Search for the cell housing the specified text and yield its (x, y) center coordinate. 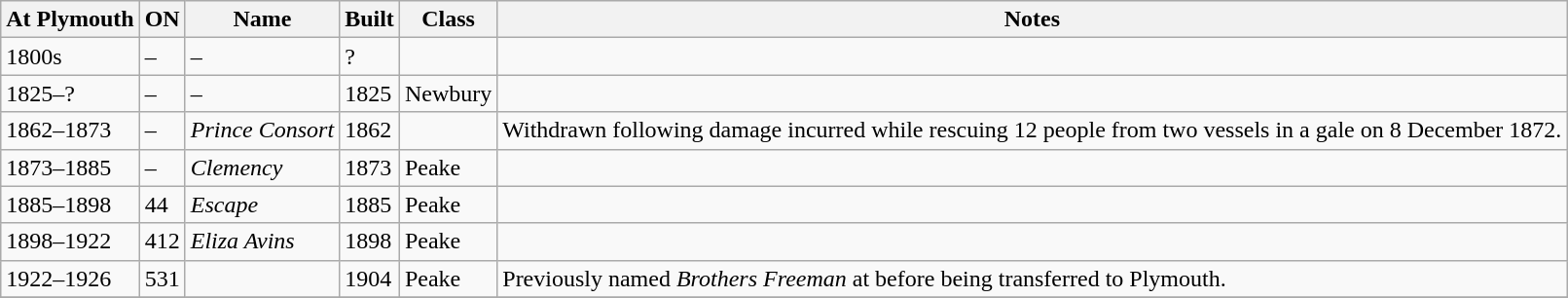
Previously named Brothers Freeman at before being transferred to Plymouth. (1032, 279)
At Plymouth (70, 19)
1898 (370, 242)
1825–? (70, 93)
412 (162, 242)
44 (162, 205)
Eliza Avins (262, 242)
531 (162, 279)
ON (162, 19)
Clemency (262, 168)
1885 (370, 205)
Built (370, 19)
1862 (370, 130)
1862–1873 (70, 130)
Withdrawn following damage incurred while rescuing 12 people from two vessels in a gale on 8 December 1872. (1032, 130)
1885–1898 (70, 205)
1873–1885 (70, 168)
Class (448, 19)
Prince Consort (262, 130)
1825 (370, 93)
Escape (262, 205)
1904 (370, 279)
Newbury (448, 93)
Name (262, 19)
Notes (1032, 19)
? (370, 56)
1922–1926 (70, 279)
1800s (70, 56)
1873 (370, 168)
1898–1922 (70, 242)
